Capture the cell that displays the provided text and extract its (X, Y) central coordinate. 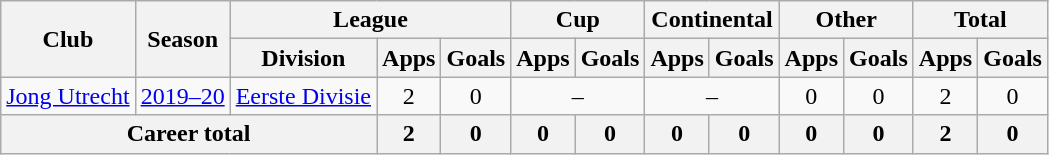
Other (846, 20)
League (370, 20)
Continental (712, 20)
Total (980, 20)
Eerste Divisie (303, 96)
Club (68, 39)
Cup (578, 20)
Career total (189, 134)
Division (303, 58)
2019–20 (182, 96)
Season (182, 39)
Jong Utrecht (68, 96)
